Detect which cell encompasses the target text, then output its [x, y] center coordinate. 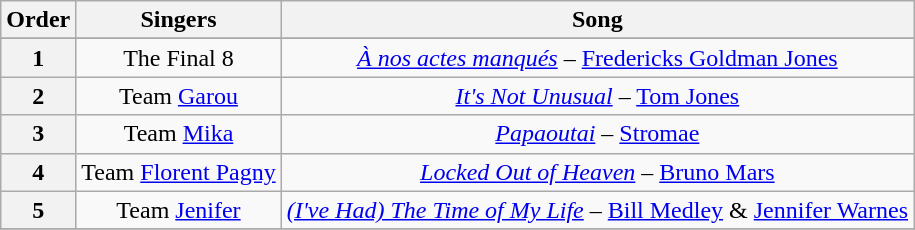
2 [38, 96]
1 [38, 58]
(I've Had) The Time of My Life – Bill Medley & Jennifer Warnes [597, 210]
Team Jenifer [178, 210]
Team Mika [178, 134]
Team Garou [178, 96]
3 [38, 134]
Order [38, 20]
5 [38, 210]
It's Not Unusual – Tom Jones [597, 96]
Song [597, 20]
Papaoutai – Stromae [597, 134]
Team Florent Pagny [178, 172]
The Final 8 [178, 58]
À nos actes manqués – Fredericks Goldman Jones [597, 58]
Locked Out of Heaven – Bruno Mars [597, 172]
Singers [178, 20]
4 [38, 172]
